Detect which cell encompasses the target text, then output its (X, Y) center coordinate. 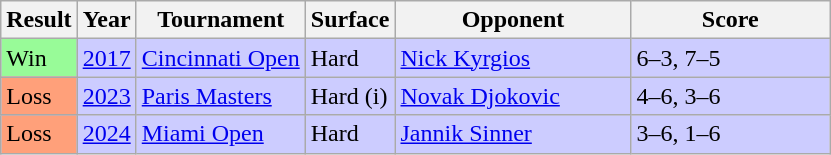
Tournament (220, 20)
Jannik Sinner (513, 134)
3–6, 1–6 (730, 134)
2024 (106, 134)
Nick Kyrgios (513, 58)
6–3, 7–5 (730, 58)
2023 (106, 96)
Result (39, 20)
Surface (350, 20)
Win (39, 58)
4–6, 3–6 (730, 96)
Novak Djokovic (513, 96)
Score (730, 20)
Cincinnati Open (220, 58)
Miami Open (220, 134)
Paris Masters (220, 96)
Year (106, 20)
2017 (106, 58)
Opponent (513, 20)
Hard (i) (350, 96)
